Output the (X, Y) coordinate of the center of the cell containing the given text.  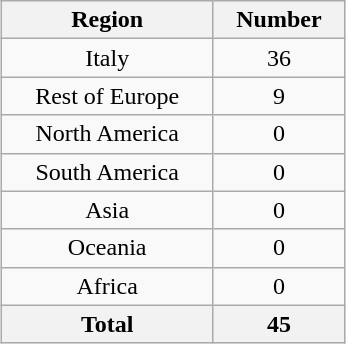
Rest of Europe (107, 96)
9 (279, 96)
36 (279, 58)
Oceania (107, 248)
North America (107, 134)
Asia (107, 210)
South America (107, 172)
Africa (107, 286)
Number (279, 20)
45 (279, 324)
Italy (107, 58)
Total (107, 324)
Region (107, 20)
